Pinpoint the cell where the given text exists, returning its [X, Y] midpoint coordinate. 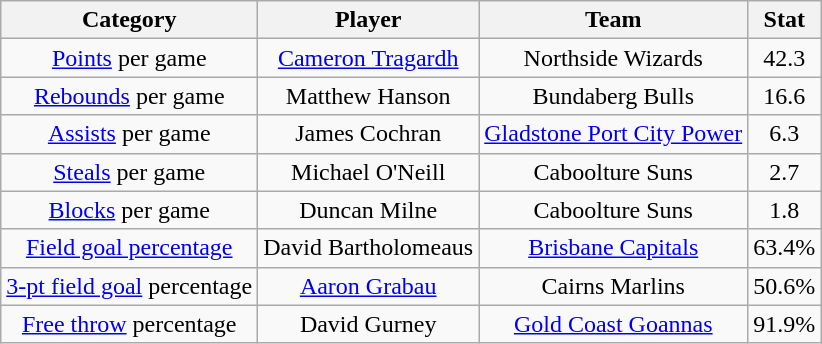
Player [368, 20]
Team [614, 20]
63.4% [784, 248]
50.6% [784, 286]
Matthew Hanson [368, 96]
Blocks per game [130, 210]
David Gurney [368, 324]
Aaron Grabau [368, 286]
Points per game [130, 58]
3-pt field goal percentage [130, 286]
Field goal percentage [130, 248]
42.3 [784, 58]
Gladstone Port City Power [614, 134]
6.3 [784, 134]
Assists per game [130, 134]
2.7 [784, 172]
Michael O'Neill [368, 172]
Rebounds per game [130, 96]
Cairns Marlins [614, 286]
Brisbane Capitals [614, 248]
James Cochran [368, 134]
Category [130, 20]
Stat [784, 20]
91.9% [784, 324]
Bundaberg Bulls [614, 96]
1.8 [784, 210]
Steals per game [130, 172]
16.6 [784, 96]
Cameron Tragardh [368, 58]
David Bartholomeaus [368, 248]
Free throw percentage [130, 324]
Duncan Milne [368, 210]
Gold Coast Goannas [614, 324]
Northside Wizards [614, 58]
